Return the [X, Y] coordinate for the center point of the cell that contains the specified text.  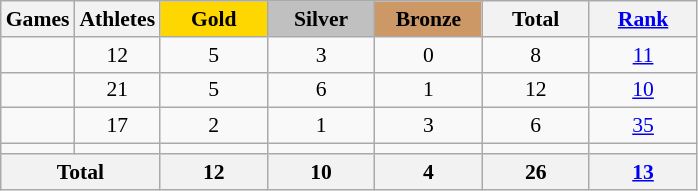
13 [642, 172]
8 [536, 55]
Games [38, 19]
0 [428, 55]
26 [536, 172]
35 [642, 126]
17 [117, 126]
4 [428, 172]
Rank [642, 19]
Bronze [428, 19]
11 [642, 55]
Athletes [117, 19]
2 [214, 126]
Gold [214, 19]
Silver [320, 19]
21 [117, 90]
